Output the (x, y) coordinate of the center of the cell containing the given text.  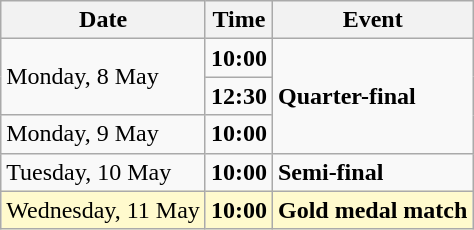
Monday, 8 May (104, 77)
Time (238, 20)
12:30 (238, 96)
Gold medal match (372, 210)
Wednesday, 11 May (104, 210)
Event (372, 20)
Semi-final (372, 172)
Monday, 9 May (104, 134)
Date (104, 20)
Quarter-final (372, 96)
Tuesday, 10 May (104, 172)
